Search for the cell housing the specified text and yield its [x, y] center coordinate. 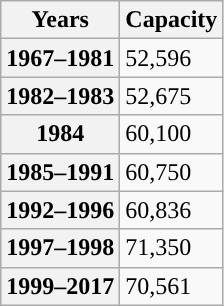
52,596 [172, 58]
1984 [60, 134]
1985–1991 [60, 172]
1992–1996 [60, 210]
60,836 [172, 210]
Capacity [172, 20]
71,350 [172, 248]
1999–2017 [60, 286]
60,100 [172, 134]
52,675 [172, 96]
70,561 [172, 286]
1967–1981 [60, 58]
60,750 [172, 172]
1982–1983 [60, 96]
Years [60, 20]
1997–1998 [60, 248]
